Scan for the cell matching the given text and deliver its (x, y) coordinate at center. 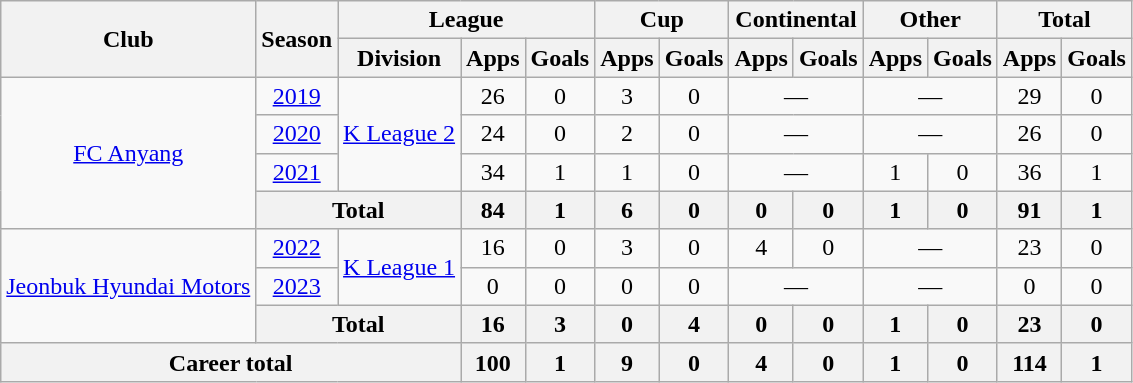
Season (297, 39)
Career total (231, 362)
114 (1029, 362)
84 (493, 210)
2023 (297, 286)
Jeonbuk Hyundai Motors (128, 286)
League (466, 20)
Club (128, 39)
Division (400, 58)
34 (493, 172)
K League 2 (400, 134)
24 (493, 134)
9 (627, 362)
Continental (796, 20)
2019 (297, 96)
100 (493, 362)
2 (627, 134)
Cup (662, 20)
36 (1029, 172)
2020 (297, 134)
FC Anyang (128, 153)
91 (1029, 210)
Other (930, 20)
2021 (297, 172)
29 (1029, 96)
2022 (297, 248)
K League 1 (400, 267)
6 (627, 210)
